Extract the [X, Y] coordinate from the center of the cell holding the provided text.  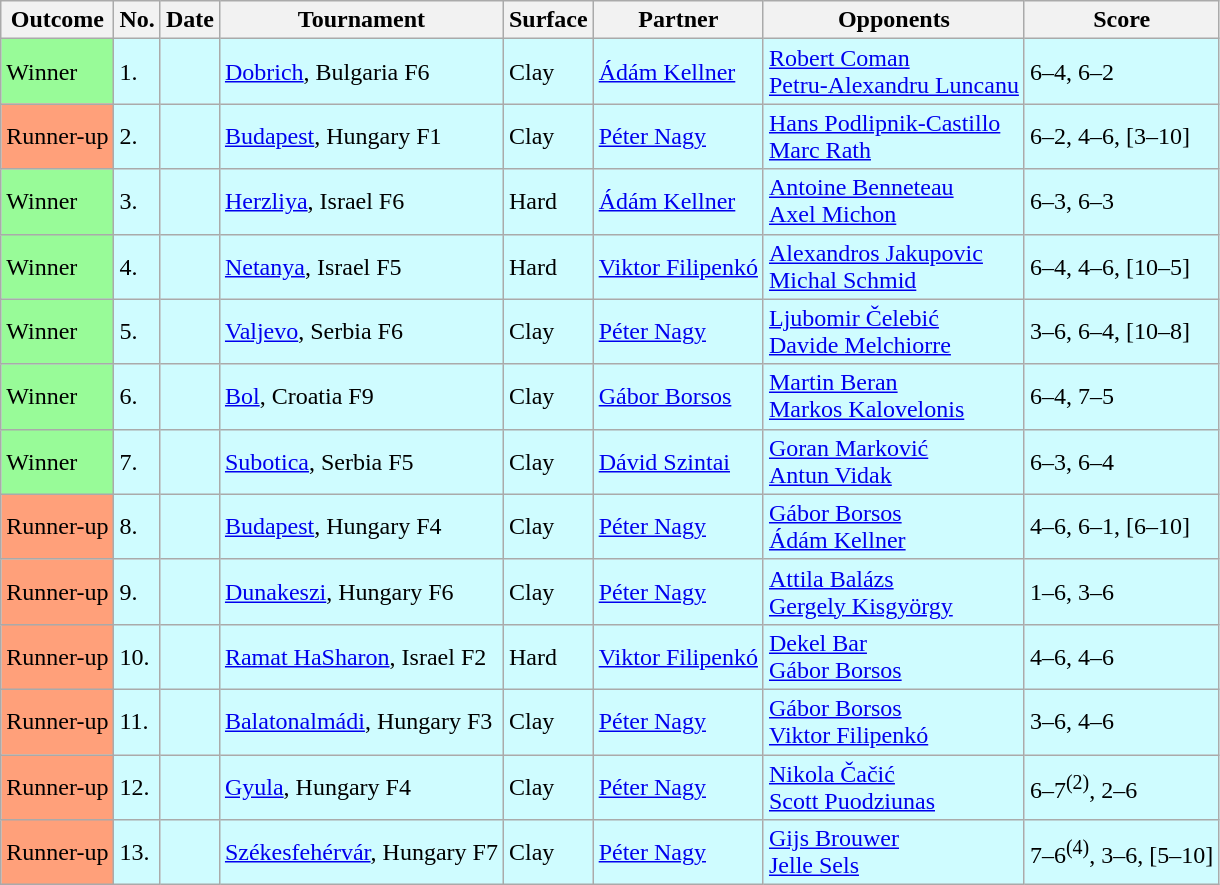
2. [137, 136]
Opponents [894, 20]
Gábor Borsos Ádám Kellner [894, 526]
Gijs Brouwer Jelle Sels [894, 852]
6–4, 4–6, [10–5] [1121, 266]
Surface [548, 20]
Ramat HaSharon, Israel F2 [361, 656]
Tournament [361, 20]
10. [137, 656]
Partner [678, 20]
Budapest, Hungary F1 [361, 136]
7. [137, 462]
11. [137, 722]
Gábor Borsos [678, 396]
Valjevo, Serbia F6 [361, 332]
3–6, 6–4, [10–8] [1121, 332]
Antoine Benneteau Axel Michon [894, 202]
Bol, Croatia F9 [361, 396]
Nikola Čačić Scott Puodziunas [894, 786]
No. [137, 20]
Date [190, 20]
Gábor Borsos Viktor Filipenkó [894, 722]
Robert Coman Petru-Alexandru Luncanu [894, 72]
Budapest, Hungary F4 [361, 526]
6–2, 4–6, [3–10] [1121, 136]
1. [137, 72]
6. [137, 396]
12. [137, 786]
3. [137, 202]
Attila Balázs Gergely Kisgyörgy [894, 592]
Hans Podlipnik-Castillo Marc Rath [894, 136]
Outcome [58, 20]
5. [137, 332]
3–6, 4–6 [1121, 722]
13. [137, 852]
6–4, 7–5 [1121, 396]
Goran Marković Antun Vidak [894, 462]
Herzliya, Israel F6 [361, 202]
1–6, 3–6 [1121, 592]
Score [1121, 20]
4–6, 4–6 [1121, 656]
Martin Beran Markos Kalovelonis [894, 396]
6–4, 6–2 [1121, 72]
Dobrich, Bulgaria F6 [361, 72]
4–6, 6–1, [6–10] [1121, 526]
9. [137, 592]
6–3, 6–4 [1121, 462]
6–7(2), 2–6 [1121, 786]
Ljubomir Čelebić Davide Melchiorre [894, 332]
Dunakeszi, Hungary F6 [361, 592]
Alexandros Jakupovic Michal Schmid [894, 266]
7–6(4), 3–6, [5–10] [1121, 852]
Székesfehérvár, Hungary F7 [361, 852]
Netanya, Israel F5 [361, 266]
4. [137, 266]
Subotica, Serbia F5 [361, 462]
6–3, 6–3 [1121, 202]
Balatonalmádi, Hungary F3 [361, 722]
Dekel Bar Gábor Borsos [894, 656]
Dávid Szintai [678, 462]
8. [137, 526]
Gyula, Hungary F4 [361, 786]
